Detect which cell encompasses the target text, then output its (x, y) center coordinate. 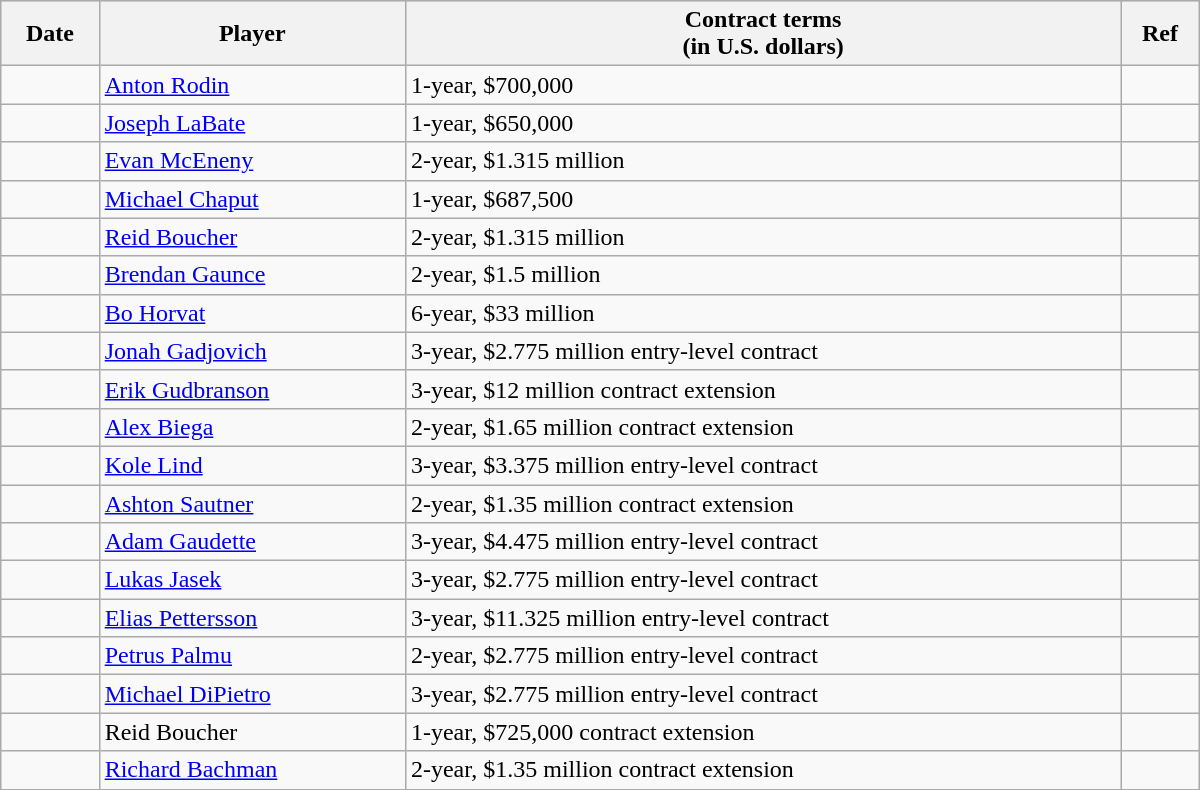
Lukas Jasek (252, 580)
Date (50, 34)
2-year, $2.775 million entry-level contract (762, 656)
Jonah Gadjovich (252, 351)
2-year, $1.65 million contract extension (762, 427)
Brendan Gaunce (252, 275)
1-year, $700,000 (762, 85)
Ashton Sautner (252, 503)
Adam Gaudette (252, 542)
Erik Gudbranson (252, 389)
2-year, $1.5 million (762, 275)
Kole Lind (252, 465)
Petrus Palmu (252, 656)
Player (252, 34)
Bo Horvat (252, 313)
Elias Pettersson (252, 618)
Richard Bachman (252, 770)
1-year, $650,000 (762, 123)
Alex Biega (252, 427)
Michael Chaput (252, 199)
Ref (1160, 34)
Michael DiPietro (252, 694)
6-year, $33 million (762, 313)
Joseph LaBate (252, 123)
1-year, $687,500 (762, 199)
Contract terms(in U.S. dollars) (762, 34)
3-year, $4.475 million entry-level contract (762, 542)
3-year, $3.375 million entry-level contract (762, 465)
3-year, $11.325 million entry-level contract (762, 618)
1-year, $725,000 contract extension (762, 732)
Anton Rodin (252, 85)
3-year, $12 million contract extension (762, 389)
Evan McEneny (252, 161)
